Locate the cell with the specified text and output its [x, y] center coordinate. 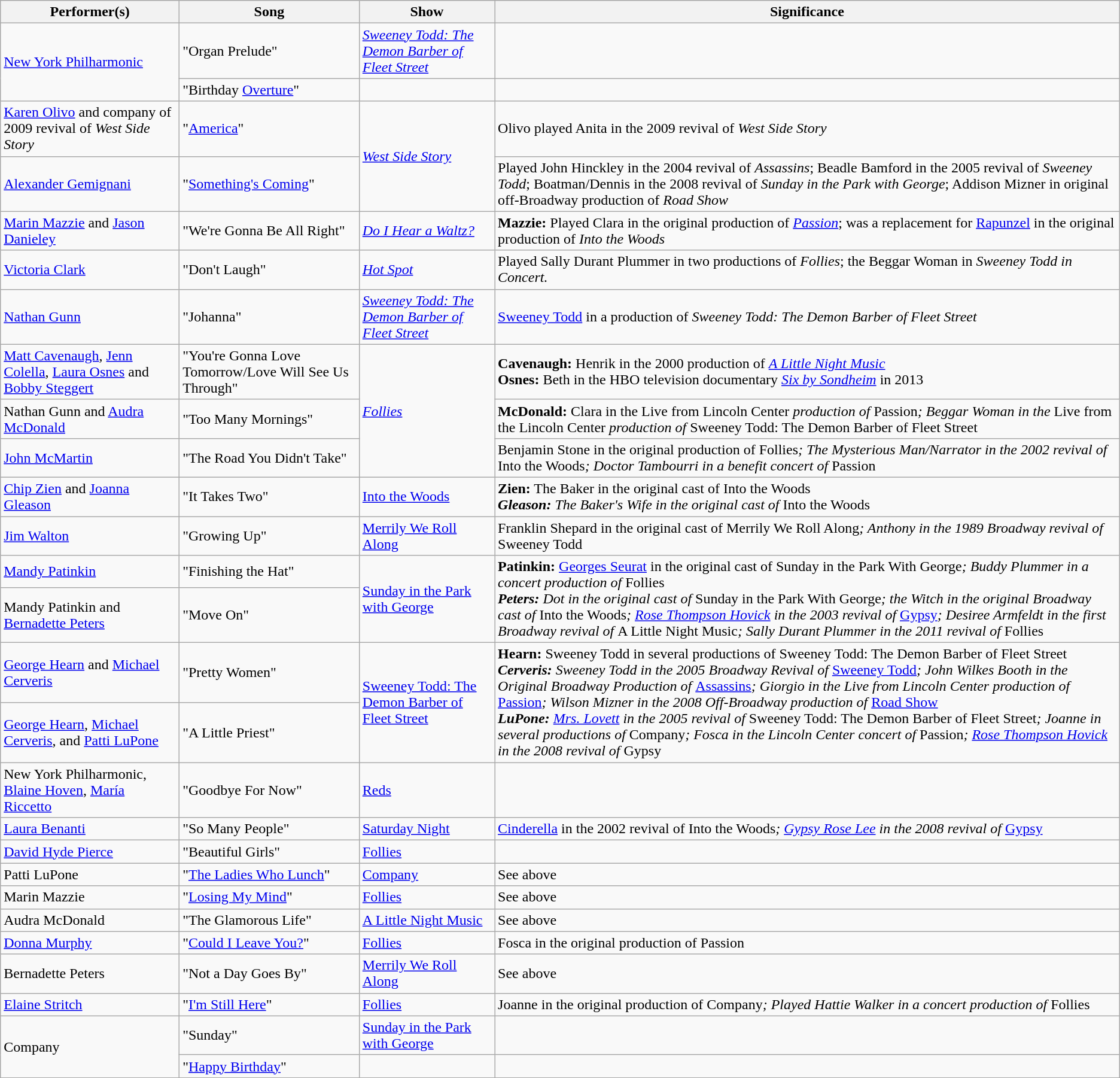
"Finishing the Hat" [269, 572]
John McMartin [90, 457]
Played Sally Durant Plummer in two productions of Follies; the Beggar Woman in Sweeney Todd in Concert. [808, 269]
Alexander Gemignani [90, 184]
"Not a Day Goes By" [269, 973]
"It Takes Two" [269, 497]
Do I Hear a Waltz? [427, 231]
West Side Story [427, 156]
"You're Gonna Love Tomorrow/Love Will See Us Through" [269, 372]
Audra McDonald [90, 920]
Significance [808, 12]
"A Little Priest" [269, 733]
Jim Walton [90, 535]
"Losing My Mind" [269, 897]
Donna Murphy [90, 943]
Mandy Patinkin [90, 572]
"Beautiful Girls" [269, 852]
Matt Cavenaugh, Jenn Colella, Laura Osnes and Bobby Steggert [90, 372]
"Organ Prelude" [269, 51]
"The Glamorous Life" [269, 920]
Sweeney Todd in a production of Sweeney Todd: The Demon Barber of Fleet Street [808, 317]
Karen Olivo and company of 2009 revival of West Side Story [90, 129]
"We're Gonna Be All Right" [269, 231]
Marin Mazzie and Jason Danieley [90, 231]
Song [269, 12]
Saturday Night [427, 829]
Hot Spot [427, 269]
Cavenaugh: Henrik in the 2000 production of A Little Night MusicOsnes: Beth in the HBO television documentary Six by Sondheim in 2013 [808, 372]
"Pretty Women" [269, 673]
"America" [269, 129]
"The Road You Didn't Take" [269, 457]
Nathan Gunn [90, 317]
"Sunday" [269, 1036]
Nathan Gunn and Audra McDonald [90, 419]
Chip Zien and Joanna Gleason [90, 497]
Olivo played Anita in the 2009 revival of West Side Story [808, 129]
Performer(s) [90, 12]
"Move On" [269, 615]
"The Ladies Who Lunch" [269, 874]
Victoria Clark [90, 269]
Cinderella in the 2002 revival of Into the Woods; Gypsy Rose Lee in the 2008 revival of Gypsy [808, 829]
Reds [427, 790]
"Goodbye For Now" [269, 790]
A Little Night Music [427, 920]
Franklin Shepard in the original cast of Merrily We Roll Along; Anthony in the 1989 Broadway revival of Sweeney Todd [808, 535]
Elaine Stritch [90, 1004]
"So Many People" [269, 829]
Patti LuPone [90, 874]
"Happy Birthday" [269, 1066]
"Too Many Mornings" [269, 419]
George Hearn, Michael Cerveris, and Patti LuPone [90, 733]
New York Philharmonic, Blaine Hoven, María Riccetto [90, 790]
"Johanna" [269, 317]
Show [427, 12]
Marin Mazzie [90, 897]
Into the Woods [427, 497]
Joanne in the original production of Company; Played Hattie Walker in a concert production of Follies [808, 1004]
New York Philharmonic [90, 62]
Fosca in the original production of Passion [808, 943]
Mazzie: Played Clara in the original production of Passion; was a replacement for Rapunzel in the original production of Into the Woods [808, 231]
David Hyde Pierce [90, 852]
Mandy Patinkin and Bernadette Peters [90, 615]
"Birthday Overture" [269, 90]
"Something's Coming" [269, 184]
"Could I Leave You?" [269, 943]
George Hearn and Michael Cerveris [90, 673]
"I'm Still Here" [269, 1004]
"Growing Up" [269, 535]
Laura Benanti [90, 829]
Bernadette Peters [90, 973]
"Don't Laugh" [269, 269]
Zien: The Baker in the original cast of Into the WoodsGleason: The Baker's Wife in the original cast of Into the Woods [808, 497]
